Scan for the cell matching the given text and deliver its (x, y) coordinate at center. 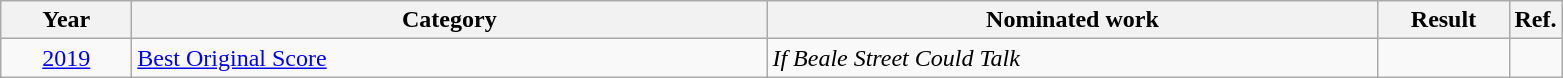
Best Original Score (450, 58)
Result (1444, 20)
Year (66, 20)
2019 (66, 58)
Nominated work (1072, 20)
If Beale Street Could Talk (1072, 58)
Ref. (1536, 20)
Category (450, 20)
